Search for the cell housing the specified text and yield its [X, Y] center coordinate. 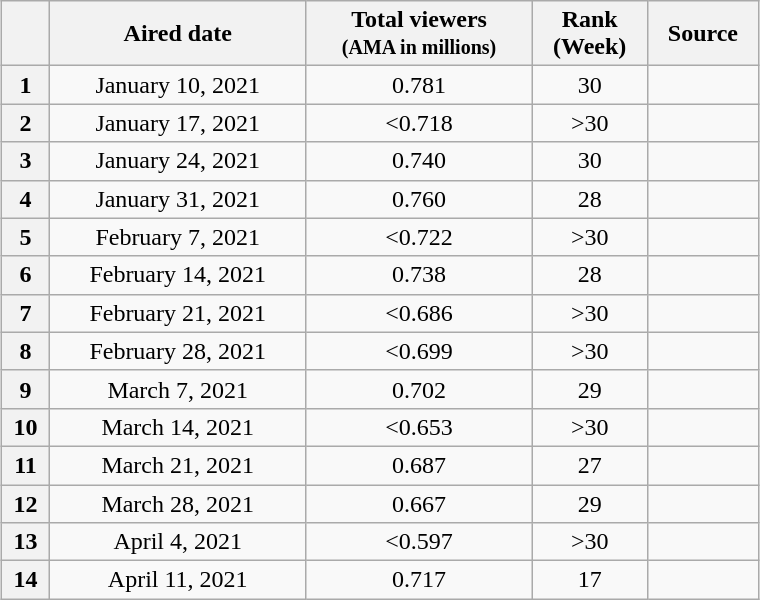
March 14, 2021 [177, 427]
0.717 [419, 580]
0.738 [419, 275]
Rank(Week) [590, 34]
February 14, 2021 [177, 275]
12 [26, 503]
6 [26, 275]
9 [26, 389]
17 [590, 580]
<0.699 [419, 351]
0.760 [419, 199]
January 17, 2021 [177, 123]
February 21, 2021 [177, 313]
2 [26, 123]
<0.718 [419, 123]
Source [702, 34]
Aired date [177, 34]
March 7, 2021 [177, 389]
11 [26, 465]
0.740 [419, 161]
8 [26, 351]
March 28, 2021 [177, 503]
0.687 [419, 465]
3 [26, 161]
0.667 [419, 503]
March 21, 2021 [177, 465]
10 [26, 427]
27 [590, 465]
<0.722 [419, 237]
April 4, 2021 [177, 542]
January 31, 2021 [177, 199]
Total viewers(AMA in millions) [419, 34]
5 [26, 237]
1 [26, 85]
<0.597 [419, 542]
January 24, 2021 [177, 161]
<0.653 [419, 427]
February 7, 2021 [177, 237]
<0.686 [419, 313]
7 [26, 313]
February 28, 2021 [177, 351]
0.702 [419, 389]
4 [26, 199]
0.781 [419, 85]
13 [26, 542]
14 [26, 580]
April 11, 2021 [177, 580]
January 10, 2021 [177, 85]
